Return (X, Y) of the center of cell containing provided text 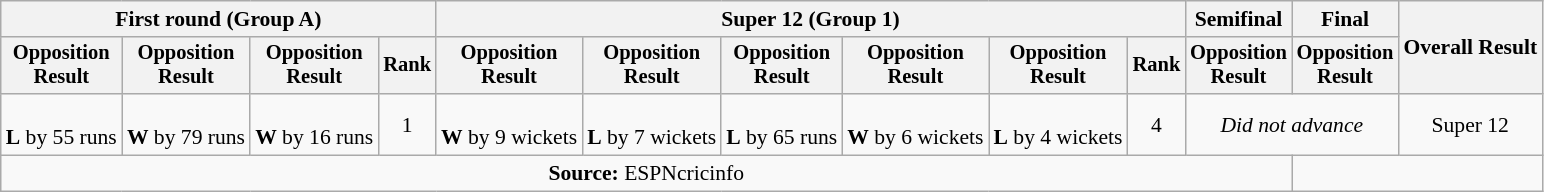
1 (407, 124)
Did not advance (1292, 124)
First round (Group A) (218, 19)
W by 6 wickets (915, 124)
W by 79 runs (186, 124)
Super 12 (Group 1) (810, 19)
L by 7 wickets (652, 124)
W by 9 wickets (509, 124)
L by 55 runs (62, 124)
L by 4 wickets (1058, 124)
L by 65 runs (782, 124)
Super 12 (1470, 124)
Semifinal (1238, 19)
W by 16 runs (314, 124)
Final (1346, 19)
Overall Result (1470, 48)
Source: ESPNcricinfo (646, 174)
4 (1157, 124)
